For the text-containing cell, return its midpoint in [x, y] coordinate format. 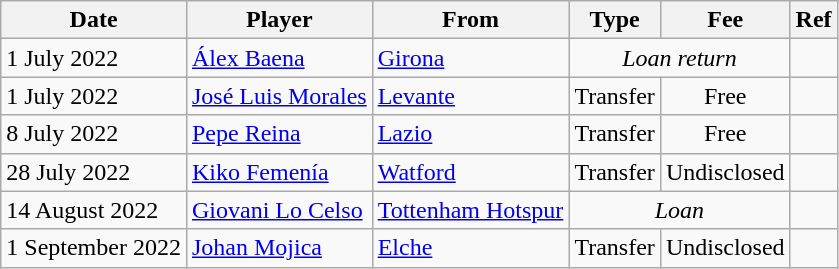
8 July 2022 [94, 134]
Lazio [470, 134]
Date [94, 20]
Elche [470, 248]
Johan Mojica [279, 248]
Girona [470, 58]
Levante [470, 96]
Player [279, 20]
Loan return [680, 58]
1 September 2022 [94, 248]
14 August 2022 [94, 210]
From [470, 20]
Pepe Reina [279, 134]
Watford [470, 172]
José Luis Morales [279, 96]
28 July 2022 [94, 172]
Kiko Femenía [279, 172]
Loan [680, 210]
Tottenham Hotspur [470, 210]
Giovani Lo Celso [279, 210]
Type [615, 20]
Álex Baena [279, 58]
Fee [725, 20]
Ref [814, 20]
